For the text-containing cell, return its midpoint in (x, y) coordinate format. 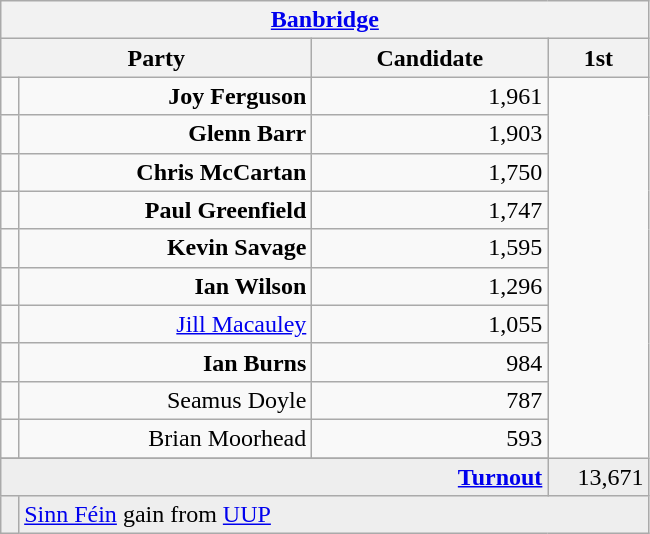
984 (430, 362)
Ian Wilson (166, 286)
Brian Moorhead (166, 438)
1,750 (430, 172)
593 (430, 438)
Glenn Barr (166, 134)
787 (430, 400)
1,055 (430, 324)
Candidate (430, 58)
Seamus Doyle (166, 400)
Paul Greenfield (166, 210)
Turnout (274, 477)
1,296 (430, 286)
Banbridge (325, 20)
1,747 (430, 210)
1,903 (430, 134)
Ian Burns (166, 362)
Party (156, 58)
1,595 (430, 248)
Chris McCartan (166, 172)
Jill Macauley (166, 324)
13,671 (598, 477)
1st (598, 58)
Sinn Féin gain from UUP (334, 515)
1,961 (430, 96)
Joy Ferguson (166, 96)
Kevin Savage (166, 248)
